Determine the (x, y) coordinate at the center of the cell enclosing the given text.  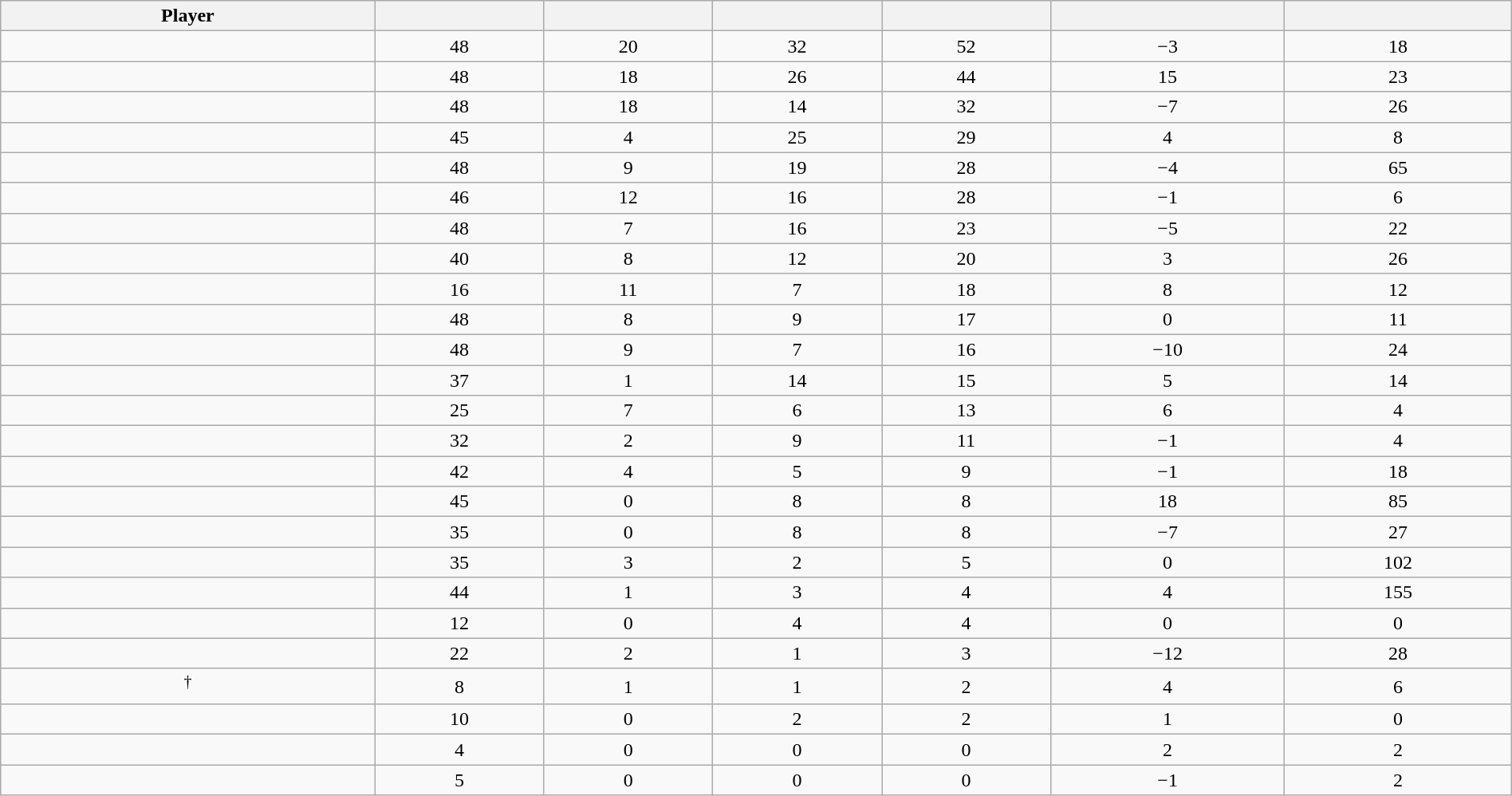
102 (1398, 562)
10 (459, 719)
42 (459, 471)
13 (967, 411)
−3 (1167, 46)
37 (459, 380)
−5 (1167, 228)
29 (967, 137)
19 (797, 167)
52 (967, 46)
65 (1398, 167)
85 (1398, 502)
24 (1398, 349)
27 (1398, 532)
† (188, 686)
−4 (1167, 167)
−10 (1167, 349)
−12 (1167, 653)
40 (459, 258)
46 (459, 198)
155 (1398, 593)
Player (188, 16)
17 (967, 319)
